Locate the cell with the specified text and output its (X, Y) center coordinate. 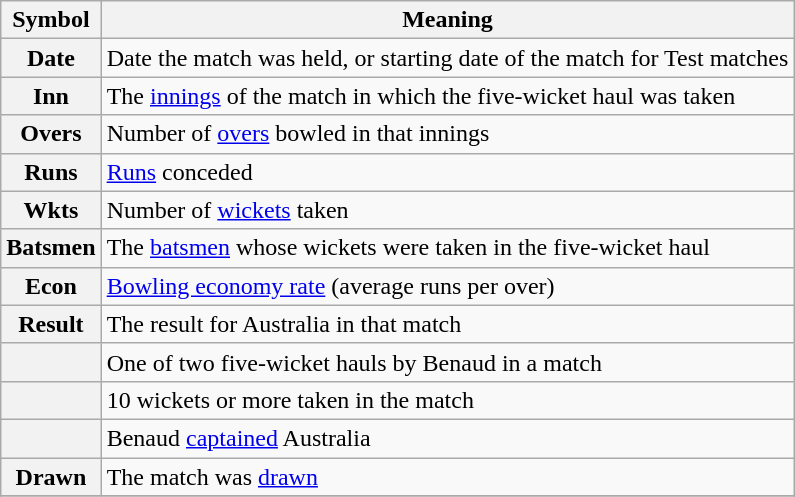
Result (51, 324)
Inn (51, 96)
Runs conceded (448, 172)
Econ (51, 286)
Number of overs bowled in that innings (448, 134)
10 wickets or more taken in the match (448, 400)
Date the match was held, or starting date of the match for Test matches (448, 58)
The batsmen whose wickets were taken in the five-wicket haul (448, 248)
Runs (51, 172)
Batsmen (51, 248)
Bowling economy rate (average runs per over) (448, 286)
Symbol (51, 20)
Date (51, 58)
Drawn (51, 477)
The result for Australia in that match (448, 324)
The match was drawn (448, 477)
Wkts (51, 210)
Overs (51, 134)
The innings of the match in which the five-wicket haul was taken (448, 96)
Number of wickets taken (448, 210)
One of two five-wicket hauls by Benaud in a match (448, 362)
Meaning (448, 20)
Benaud captained Australia (448, 438)
